Capture the cell that displays the provided text and extract its [x, y] central coordinate. 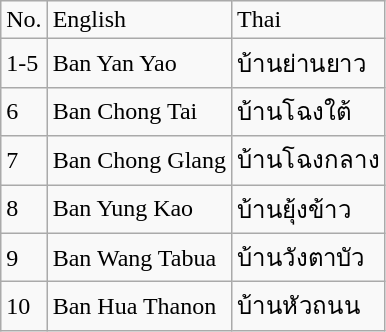
บ้านวังตาบัว [309, 258]
บ้านหัวถนน [309, 306]
10 [24, 306]
Ban Yung Kao [139, 208]
Ban Hua Thanon [139, 306]
Ban Chong Glang [139, 160]
6 [24, 112]
9 [24, 258]
1-5 [24, 64]
7 [24, 160]
Ban Yan Yao [139, 64]
Ban Chong Tai [139, 112]
บ้านโฉงกลาง [309, 160]
No. [24, 20]
บ้านยุ้งข้าว [309, 208]
Ban Wang Tabua [139, 258]
English [139, 20]
8 [24, 208]
บ้านโฉงใต้ [309, 112]
บ้านย่านยาว [309, 64]
Thai [309, 20]
